Return [x, y] of the center of cell containing provided text 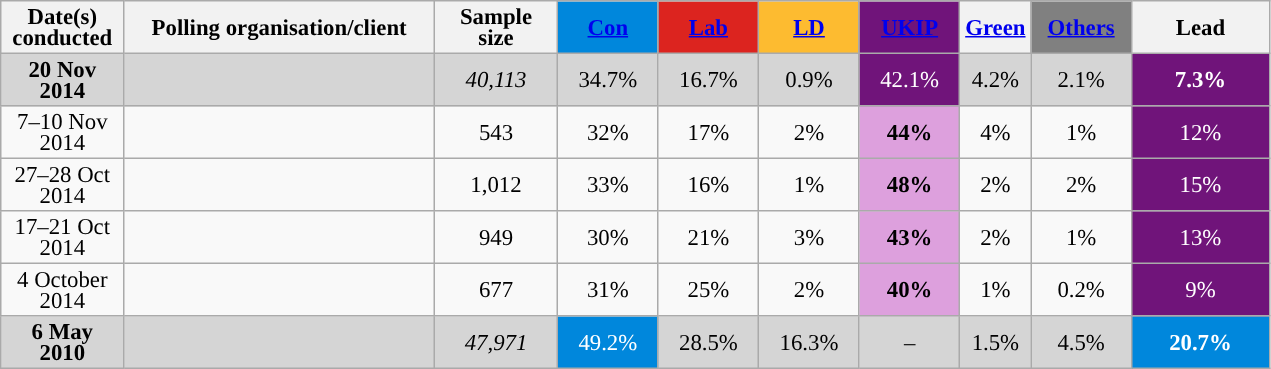
44% [910, 132]
30% [608, 238]
21% [708, 238]
49.2% [608, 342]
27–28 Oct 2014 [62, 186]
48% [910, 186]
17–21 Oct 2014 [62, 238]
0.2% [1082, 290]
16% [708, 186]
42.1% [910, 80]
– [910, 342]
12% [1200, 132]
47,971 [496, 342]
34.7% [608, 80]
543 [496, 132]
40,113 [496, 80]
32% [608, 132]
43% [910, 238]
31% [608, 290]
Green [996, 28]
Con [608, 28]
Lead [1200, 28]
Polling organisation/client [280, 28]
4.2% [996, 80]
33% [608, 186]
25% [708, 290]
15% [1200, 186]
UKIP [910, 28]
4% [996, 132]
Lab [708, 28]
40% [910, 290]
7–10 Nov 2014 [62, 132]
1,012 [496, 186]
949 [496, 238]
4 October 2014 [62, 290]
20 Nov 2014 [62, 80]
16.7% [708, 80]
20.7% [1200, 342]
17% [708, 132]
Date(s)conducted [62, 28]
4.5% [1082, 342]
0.9% [810, 80]
LD [810, 28]
677 [496, 290]
Sample size [496, 28]
3% [810, 238]
7.3% [1200, 80]
1.5% [996, 342]
2.1% [1082, 80]
16.3% [810, 342]
6 May 2010 [62, 342]
28.5% [708, 342]
13% [1200, 238]
9% [1200, 290]
Others [1082, 28]
